Locate the cell with the specified text and output its (X, Y) center coordinate. 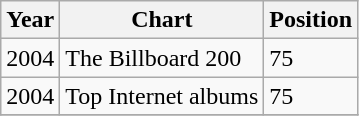
Top Internet albums (162, 96)
Year (30, 20)
Chart (162, 20)
The Billboard 200 (162, 58)
Position (311, 20)
